Find where the given text appears and provide that cell's center as (X, Y) coordinate. 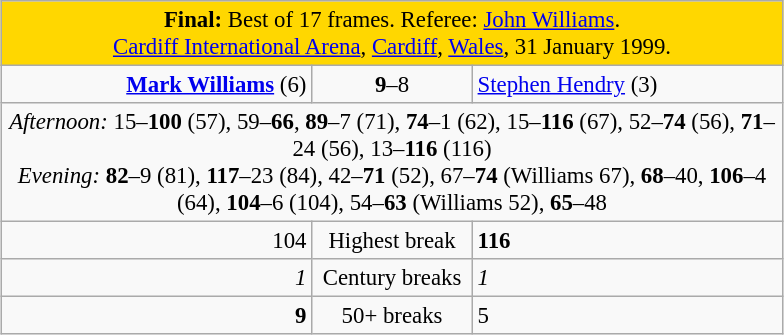
50+ breaks (392, 316)
104 (156, 241)
Final: Best of 17 frames. Referee: John Williams.Cardiff International Arena, Cardiff, Wales, 31 January 1999. (392, 34)
9–8 (392, 85)
9 (156, 316)
Mark Williams (6) (156, 85)
5 (628, 316)
116 (628, 241)
Stephen Hendry (3) (628, 85)
Century breaks (392, 278)
Highest break (392, 241)
